Search for the cell housing the specified text and yield its (X, Y) center coordinate. 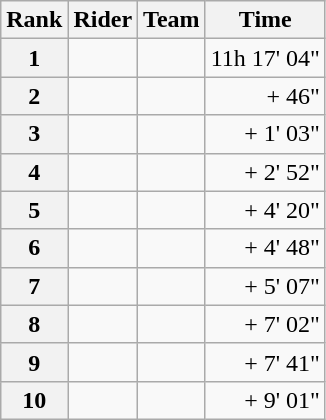
7 (34, 286)
8 (34, 324)
6 (34, 248)
Rider (103, 20)
+ 4' 48" (265, 248)
+ 5' 07" (265, 286)
Team (172, 20)
2 (34, 96)
4 (34, 172)
+ 7' 02" (265, 324)
Time (265, 20)
11h 17' 04" (265, 58)
+ 2' 52" (265, 172)
+ 4' 20" (265, 210)
3 (34, 134)
+ 46" (265, 96)
10 (34, 400)
9 (34, 362)
5 (34, 210)
1 (34, 58)
+ 9' 01" (265, 400)
Rank (34, 20)
+ 1' 03" (265, 134)
+ 7' 41" (265, 362)
